Locate the cell with the specified text and output its [X, Y] center coordinate. 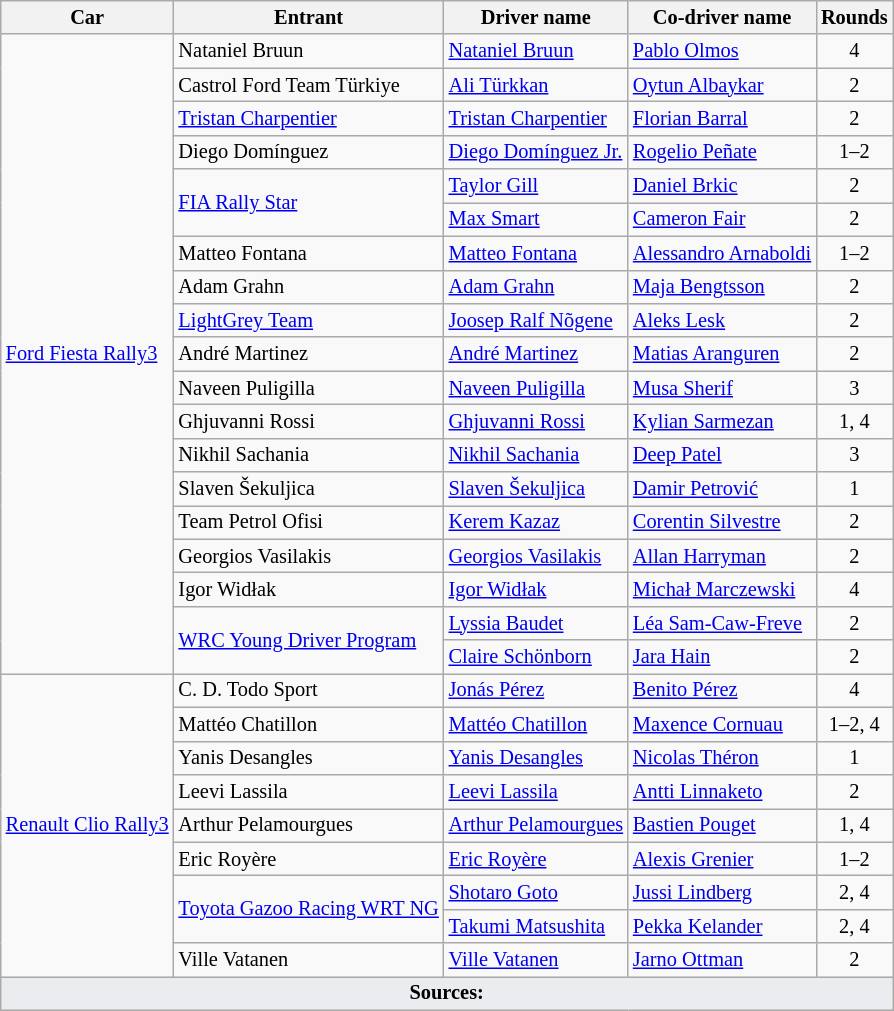
Oytun Albaykar [722, 85]
Pekka Kelander [722, 926]
Car [88, 17]
Maxence Cornuau [722, 724]
Jarno Ottman [722, 960]
Pablo Olmos [722, 51]
Takumi Matsushita [536, 926]
Max Smart [536, 219]
Rounds [854, 17]
Sources: [447, 993]
Alessandro Arnaboldi [722, 253]
Benito Pérez [722, 690]
Castrol Ford Team Türkiye [309, 85]
Diego Domínguez Jr. [536, 152]
Corentin Silvestre [722, 522]
Diego Domínguez [309, 152]
Aleks Lesk [722, 320]
Florian Barral [722, 118]
LightGrey Team [309, 320]
Team Petrol Ofisi [309, 522]
1–2, 4 [854, 724]
Deep Patel [722, 455]
Michał Marczewski [722, 589]
Ali Türkkan [536, 85]
Rogelio Peñate [722, 152]
Nicolas Théron [722, 758]
Daniel Brkic [722, 186]
Damir Petrović [722, 489]
Jussi Lindberg [722, 892]
Maja Bengtsson [722, 287]
Kerem Kazaz [536, 522]
Kylian Sarmezan [722, 421]
Joosep Ralf Nõgene [536, 320]
Musa Sherif [722, 388]
Alexis Grenier [722, 859]
Antti Linnaketo [722, 791]
Jonás Pérez [536, 690]
Ford Fiesta Rally3 [88, 354]
Matias Aranguren [722, 354]
Claire Schönborn [536, 657]
WRC Young Driver Program [309, 640]
Driver name [536, 17]
Entrant [309, 17]
FIA Rally Star [309, 202]
Bastien Pouget [722, 825]
Renault Clio Rally3 [88, 824]
Jara Hain [722, 657]
Allan Harryman [722, 556]
Cameron Fair [722, 219]
Co-driver name [722, 17]
Léa Sam-Caw-Freve [722, 623]
Taylor Gill [536, 186]
Lyssia Baudet [536, 623]
Toyota Gazoo Racing WRT NG [309, 908]
C. D. Todo Sport [309, 690]
Shotaro Goto [536, 892]
